Scan for the cell matching the given text and deliver its [X, Y] coordinate at center. 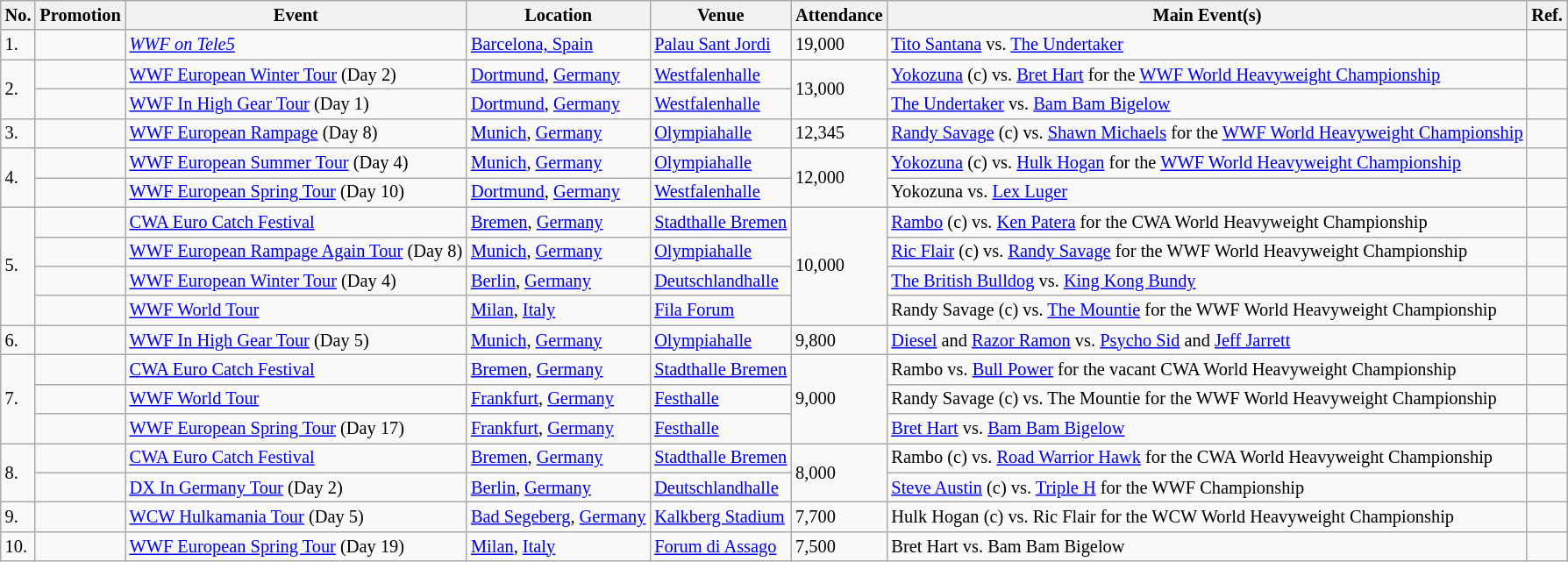
Diesel and Razor Ramon vs. Psycho Sid and Jeff Jarrett [1207, 340]
Location [558, 15]
Promotion [80, 15]
4. [18, 177]
Fila Forum [721, 310]
8,000 [838, 472]
Venue [721, 15]
12,345 [838, 133]
Rambo vs. Bull Power for the vacant CWA World Heavyweight Championship [1207, 369]
Tito Santana vs. The Undertaker [1207, 45]
Rambo (c) vs. Ken Patera for the CWA World Heavyweight Championship [1207, 222]
Yokozuna vs. Lex Luger [1207, 192]
19,000 [838, 45]
Kalkberg Stadium [721, 516]
WWF European Spring Tour (Day 19) [296, 546]
WWF In High Gear Tour (Day 5) [296, 340]
7. [18, 398]
7,700 [838, 516]
WWF In High Gear Tour (Day 1) [296, 103]
9. [18, 516]
Ric Flair (c) vs. Randy Savage for the WWF World Heavyweight Championship [1207, 252]
WWF European Summer Tour (Day 4) [296, 163]
13,000 [838, 89]
WCW Hulkamania Tour (Day 5) [296, 516]
Yokozuna (c) vs. Bret Hart for the WWF World Heavyweight Championship [1207, 75]
Barcelona, Spain [558, 45]
10,000 [838, 267]
3. [18, 133]
6. [18, 340]
WWF European Winter Tour (Day 4) [296, 281]
Bad Segeberg, Germany [558, 516]
10. [18, 546]
WWF on Tele5 [296, 45]
2. [18, 89]
9,000 [838, 398]
Yokozuna (c) vs. Hulk Hogan for the WWF World Heavyweight Championship [1207, 163]
DX In Germany Tour (Day 2) [296, 487]
Randy Savage (c) vs. Shawn Michaels for the WWF World Heavyweight Championship [1207, 133]
1. [18, 45]
5. [18, 267]
Rambo (c) vs. Road Warrior Hawk for the CWA World Heavyweight Championship [1207, 458]
Main Event(s) [1207, 15]
Palau Sant Jordi [721, 45]
9,800 [838, 340]
Forum di Assago [721, 546]
WWF European Spring Tour (Day 10) [296, 192]
WWF European Rampage (Day 8) [296, 133]
Ref. [1547, 15]
WWF European Rampage Again Tour (Day 8) [296, 252]
The British Bulldog vs. King Kong Bundy [1207, 281]
The Undertaker vs. Bam Bam Bigelow [1207, 103]
12,000 [838, 177]
No. [18, 15]
Steve Austin (c) vs. Triple H for the WWF Championship [1207, 487]
WWF European Spring Tour (Day 17) [296, 429]
7,500 [838, 546]
Attendance [838, 15]
8. [18, 472]
Hulk Hogan (c) vs. Ric Flair for the WCW World Heavyweight Championship [1207, 516]
WWF European Winter Tour (Day 2) [296, 75]
Event [296, 15]
